Determine the [x, y] coordinate at the center of the cell enclosing the given text.  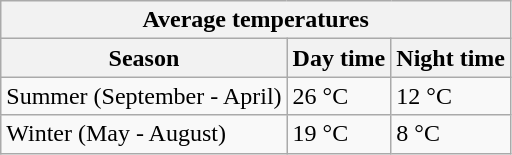
19 °C [339, 134]
Summer (September - April) [144, 96]
8 °C [451, 134]
Season [144, 58]
Night time [451, 58]
Day time [339, 58]
Winter (May - August) [144, 134]
26 °C [339, 96]
12 °C [451, 96]
Average temperatures [256, 20]
